Return the (X, Y) coordinate for the center point of the cell that contains the specified text.  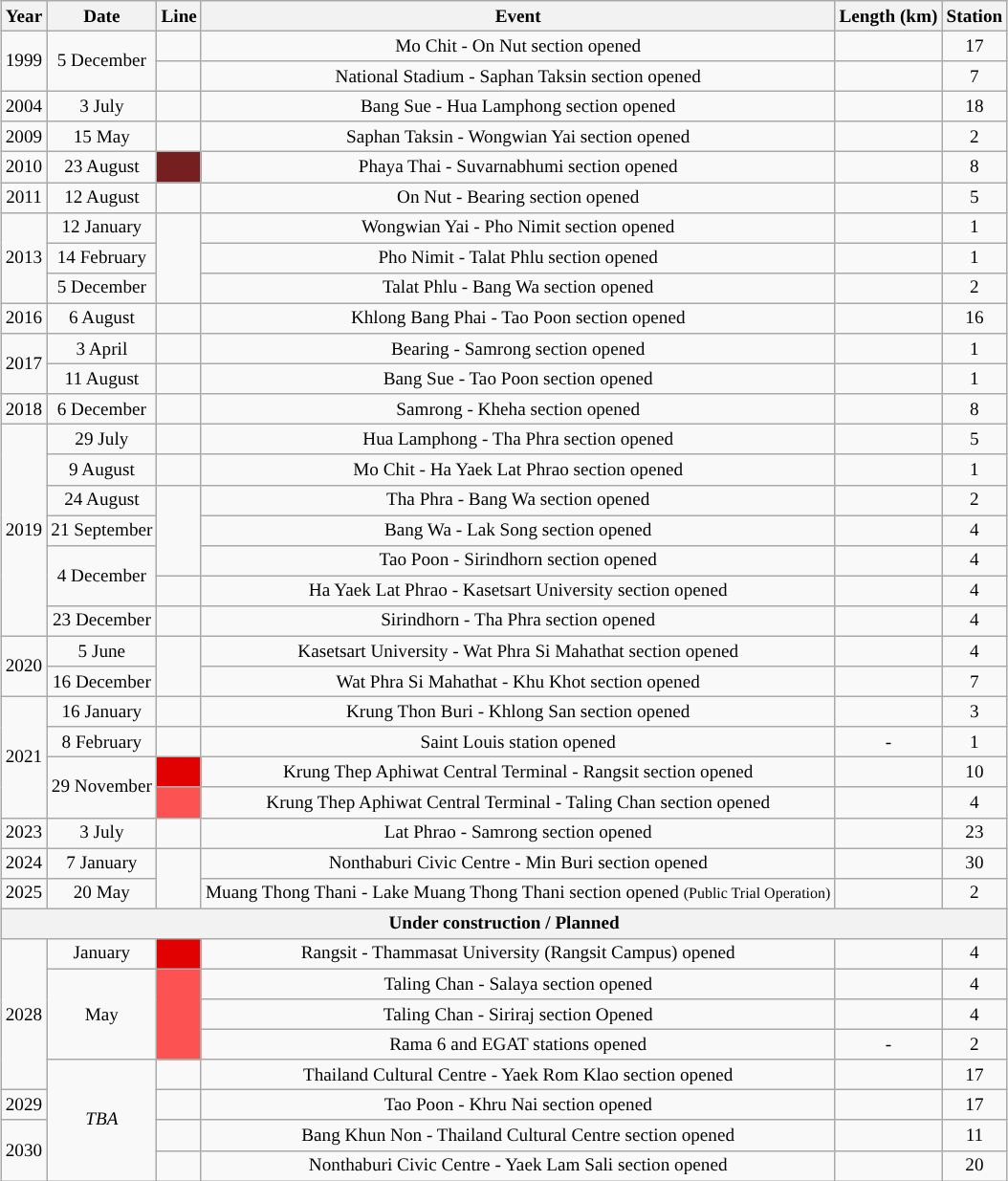
29 November (101, 788)
2016 (24, 318)
Kasetsart University - Wat Phra Si Mahathat section opened (517, 651)
Rama 6 and EGAT stations opened (517, 1045)
Tha Phra - Bang Wa section opened (517, 500)
Muang Thong Thani - Lake Muang Thong Thani section opened (Public Trial Operation) (517, 893)
23 August (101, 167)
14 February (101, 258)
Krung Thon Buri - Khlong San section opened (517, 711)
16 (975, 318)
Bang Sue - Tao Poon section opened (517, 379)
Nonthaburi Civic Centre - Yaek Lam Sali section opened (517, 1166)
20 May (101, 893)
Phaya Thai - Suvarnabhumi section opened (517, 167)
2020 (24, 666)
2030 (24, 1149)
2028 (24, 1015)
Date (101, 16)
Lat Phrao - Samrong section opened (517, 833)
Talat Phlu - Bang Wa section opened (517, 289)
11 August (101, 379)
On Nut - Bearing section opened (517, 198)
5 June (101, 651)
Hua Lamphong - Tha Phra section opened (517, 440)
2025 (24, 893)
January (101, 954)
16 December (101, 682)
16 January (101, 711)
Saint Louis station opened (517, 742)
2011 (24, 198)
May (101, 1014)
Sirindhorn - Tha Phra section opened (517, 622)
Thailand Cultural Centre - Yaek Rom Klao section opened (517, 1075)
Mo Chit - Ha Yaek Lat Phrao section opened (517, 470)
Samrong - Kheha section opened (517, 409)
30 (975, 864)
10 (975, 773)
24 August (101, 500)
2029 (24, 1105)
2019 (24, 530)
2021 (24, 757)
Wat Phra Si Mahathat - Khu Khot section opened (517, 682)
Line (179, 16)
2004 (24, 107)
12 August (101, 198)
Bang Khun Non - Thailand Cultural Centre section opened (517, 1135)
2013 (24, 258)
1999 (24, 61)
29 July (101, 440)
Wongwian Yai - Pho Nimit section opened (517, 228)
Krung Thep Aphiwat Central Terminal - Taling Chan section opened (517, 802)
2017 (24, 363)
4 December (101, 576)
8 February (101, 742)
15 May (101, 137)
20 (975, 1166)
Nonthaburi Civic Centre - Min Buri section opened (517, 864)
Under construction / Planned (504, 924)
3 (975, 711)
2009 (24, 137)
National Stadium - Saphan Taksin section opened (517, 77)
23 December (101, 622)
3 April (101, 349)
6 December (101, 409)
Length (km) (888, 16)
2018 (24, 409)
Khlong Bang Phai - Tao Poon section opened (517, 318)
Taling Chan - Salaya section opened (517, 984)
TBA (101, 1121)
Bearing - Samrong section opened (517, 349)
Taling Chan - Siriraj section Opened (517, 1015)
Year (24, 16)
Bang Sue - Hua Lamphong section opened (517, 107)
2024 (24, 864)
Tao Poon - Sirindhorn section opened (517, 560)
Mo Chit - On Nut section opened (517, 46)
12 January (101, 228)
18 (975, 107)
Event (517, 16)
Bang Wa - Lak Song section opened (517, 531)
Ha Yaek Lat Phrao - Kasetsart University section opened (517, 591)
Station (975, 16)
2010 (24, 167)
21 September (101, 531)
Saphan Taksin - Wongwian Yai section opened (517, 137)
Rangsit - Thammasat University (Rangsit Campus) opened (517, 954)
7 January (101, 864)
11 (975, 1135)
Tao Poon - Khru Nai section opened (517, 1105)
Krung Thep Aphiwat Central Terminal - Rangsit section opened (517, 773)
6 August (101, 318)
23 (975, 833)
Pho Nimit - Talat Phlu section opened (517, 258)
9 August (101, 470)
2023 (24, 833)
